Determine the [x, y] coordinate at the center of the cell enclosing the given text.  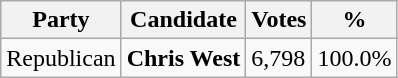
Republican [61, 58]
100.0% [354, 58]
Party [61, 20]
% [354, 20]
Chris West [184, 58]
Candidate [184, 20]
6,798 [279, 58]
Votes [279, 20]
